Determine the [x, y] coordinate at the center of the cell enclosing the given text.  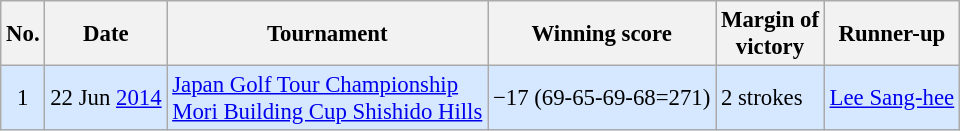
−17 (69-65-69-68=271) [602, 98]
Winning score [602, 34]
Tournament [328, 34]
2 strokes [770, 98]
No. [23, 34]
Runner-up [892, 34]
1 [23, 98]
Date [106, 34]
22 Jun 2014 [106, 98]
Lee Sang-hee [892, 98]
Margin ofvictory [770, 34]
Japan Golf Tour ChampionshipMori Building Cup Shishido Hills [328, 98]
